For the text-containing cell, return its midpoint in [X, Y] coordinate format. 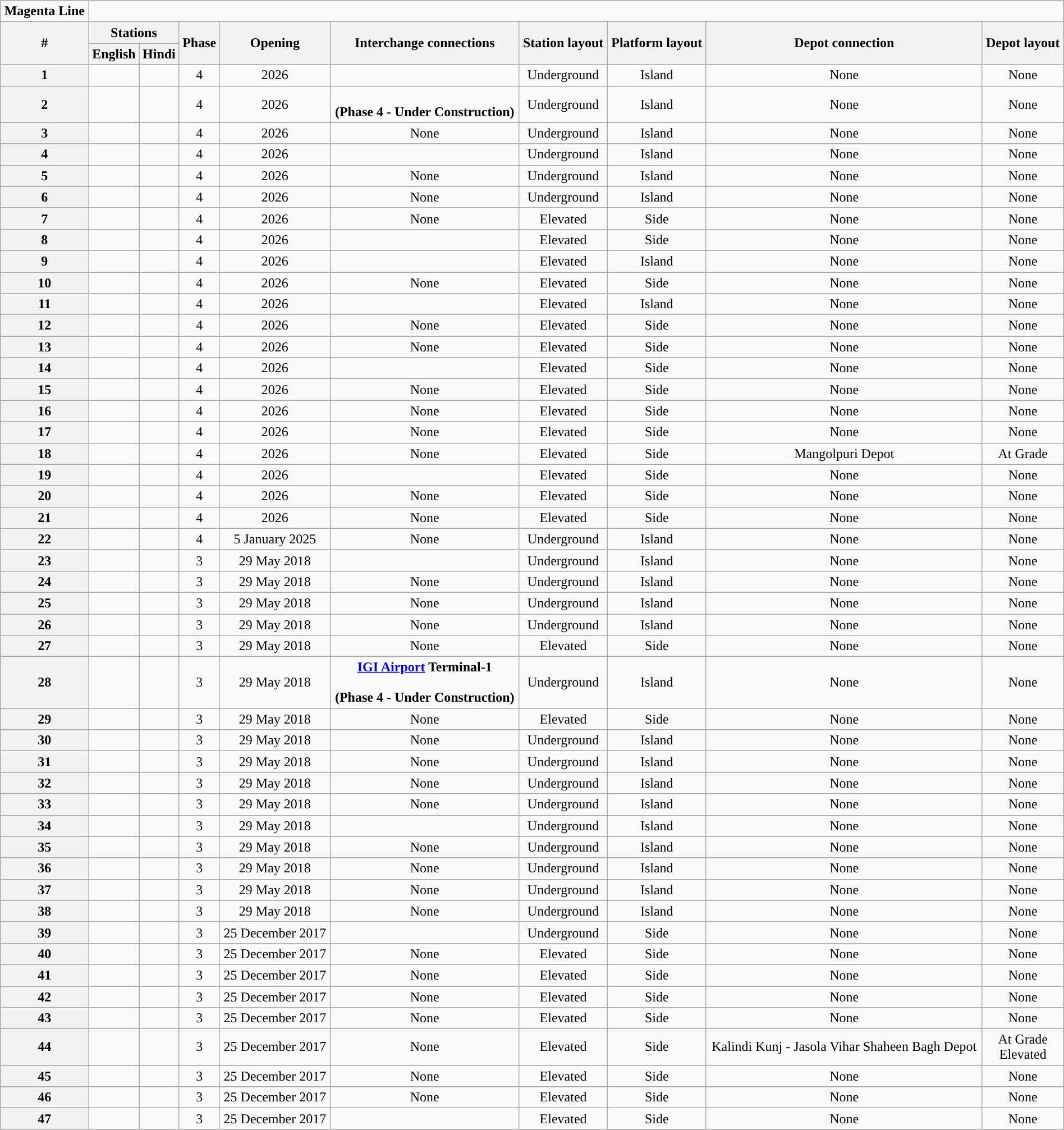
Opening [275, 43]
36 [45, 868]
29 [45, 719]
8 [45, 240]
Interchange connections [424, 43]
14 [45, 368]
27 [45, 646]
Mangolpuri Depot [844, 454]
15 [45, 390]
Hindi [159, 54]
40 [45, 954]
At Grade [1022, 454]
Depot connection [844, 43]
Station layout [563, 43]
Depot layout [1022, 43]
33 [45, 804]
45 [45, 1076]
30 [45, 740]
Phase [199, 43]
Magenta Line [45, 11]
5 January 2025 [275, 539]
11 [45, 304]
13 [45, 347]
12 [45, 326]
46 [45, 1097]
43 [45, 1018]
38 [45, 911]
26 [45, 625]
42 [45, 996]
Kalindi Kunj - Jasola Vihar Shaheen Bagh Depot [844, 1047]
39 [45, 932]
25 [45, 603]
Platform layout [657, 43]
17 [45, 432]
7 [45, 218]
47 [45, 1119]
21 [45, 518]
10 [45, 282]
9 [45, 261]
Stations [134, 33]
6 [45, 197]
16 [45, 411]
1 [45, 75]
19 [45, 475]
28 [45, 683]
44 [45, 1047]
(Phase 4 - Under Construction) [424, 104]
2 [45, 104]
37 [45, 890]
24 [45, 582]
31 [45, 762]
35 [45, 847]
# [45, 43]
20 [45, 496]
32 [45, 783]
23 [45, 560]
English [114, 54]
18 [45, 454]
41 [45, 975]
IGI Airport Terminal-1 (Phase 4 - Under Construction) [424, 683]
34 [45, 826]
5 [45, 176]
At Grade Elevated [1022, 1047]
22 [45, 539]
